Capture the cell that displays the provided text and extract its (x, y) central coordinate. 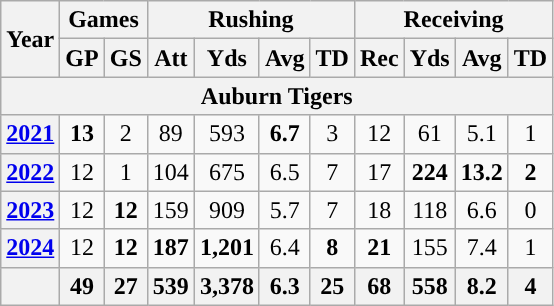
2024 (30, 248)
Att (170, 58)
13.2 (482, 172)
909 (226, 210)
6.6 (482, 210)
2023 (30, 210)
539 (170, 286)
118 (430, 210)
8.2 (482, 286)
18 (379, 210)
Rushing (250, 20)
49 (82, 286)
Year (30, 39)
593 (226, 134)
675 (226, 172)
6.4 (284, 248)
Games (104, 20)
Auburn Tigers (277, 96)
224 (430, 172)
2021 (30, 134)
2022 (30, 172)
68 (379, 286)
Receiving (453, 20)
6.5 (284, 172)
GS (126, 58)
27 (126, 286)
Rec (379, 58)
558 (430, 286)
1,201 (226, 248)
13 (82, 134)
21 (379, 248)
61 (430, 134)
4 (530, 286)
5.1 (482, 134)
GP (82, 58)
0 (530, 210)
104 (170, 172)
3,378 (226, 286)
17 (379, 172)
89 (170, 134)
159 (170, 210)
187 (170, 248)
8 (332, 248)
25 (332, 286)
6.3 (284, 286)
6.7 (284, 134)
155 (430, 248)
5.7 (284, 210)
3 (332, 134)
7.4 (482, 248)
